Extract the (X, Y) coordinate from the center of the cell holding the provided text.  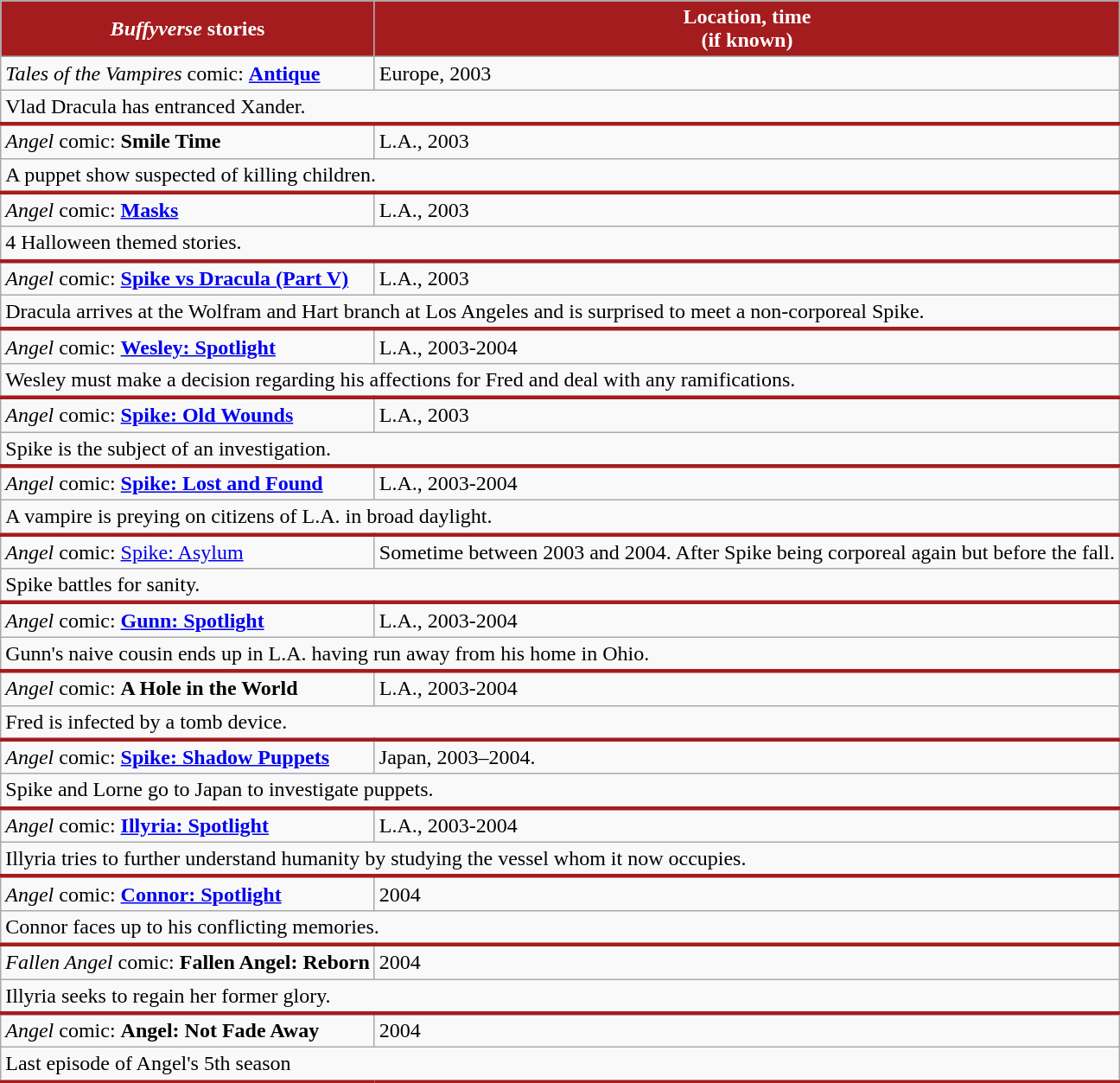
Fred is infected by a tomb device. (560, 723)
Angel comic: Spike: Shadow Puppets (188, 757)
Last episode of Angel's 5th season (560, 1065)
Sometime between 2003 and 2004. After Spike being corporeal again but before the fall. (747, 551)
A puppet show suspected of killing children. (560, 175)
Angel comic: Wesley: Spotlight (188, 347)
Angel comic: Connor: Spotlight (188, 894)
Angel comic: Spike: Lost and Found (188, 483)
Illyria tries to further understand humanity by studying the vessel whom it now occupies. (560, 859)
Angel comic: Spike vs Dracula (Part V) (188, 278)
Buffyverse stories (188, 29)
Spike and Lorne go to Japan to investigate puppets. (560, 791)
Spike is the subject of an investigation. (560, 449)
Angel comic: Spike: Old Wounds (188, 415)
Fallen Angel comic: Fallen Angel: Reborn (188, 962)
Angel comic: Angel: Not Fade Away (188, 1030)
Tales of the Vampires comic: Antique (188, 73)
Angel comic: Illyria: Spotlight (188, 825)
Connor faces up to his conflicting memories. (560, 927)
Dracula arrives at the Wolfram and Hart branch at Los Angeles and is surprised to meet a non-corporeal Spike. (560, 312)
Illyria seeks to regain her former glory. (560, 996)
Location, time(if known) (747, 29)
Japan, 2003–2004. (747, 757)
Gunn's naive cousin ends up in L.A. having run away from his home in Ohio. (560, 654)
A vampire is preying on citizens of L.A. in broad daylight. (560, 518)
4 Halloween themed stories. (560, 244)
Angel comic: Spike: Asylum (188, 551)
Angel comic: Gunn: Spotlight (188, 620)
Europe, 2003 (747, 73)
Angel comic: A Hole in the World (188, 688)
Wesley must make a decision regarding his affections for Fred and deal with any ramifications. (560, 380)
Angel comic: Masks (188, 210)
Spike battles for sanity. (560, 586)
Angel comic: Smile Time (188, 141)
Vlad Dracula has entranced Xander. (560, 107)
